Determine the (X, Y) coordinate at the center of the cell enclosing the given text.  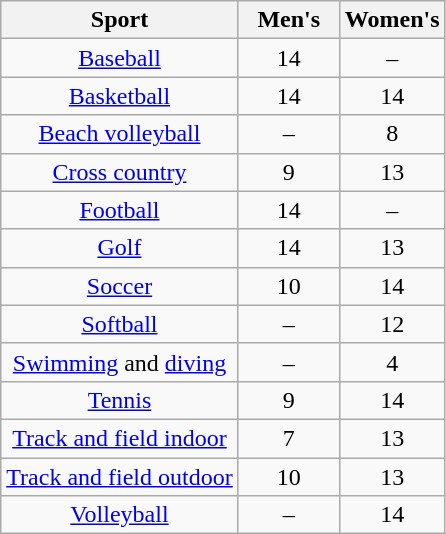
Beach volleyball (120, 134)
7 (288, 438)
12 (392, 324)
Golf (120, 248)
Tennis (120, 400)
Track and field outdoor (120, 477)
Sport (120, 20)
Soccer (120, 286)
Swimming and diving (120, 362)
Men's (288, 20)
8 (392, 134)
Football (120, 210)
Women's (392, 20)
Basketball (120, 96)
Volleyball (120, 515)
Track and field indoor (120, 438)
4 (392, 362)
Cross country (120, 172)
Baseball (120, 58)
Softball (120, 324)
